Capture the cell that displays the provided text and extract its [X, Y] central coordinate. 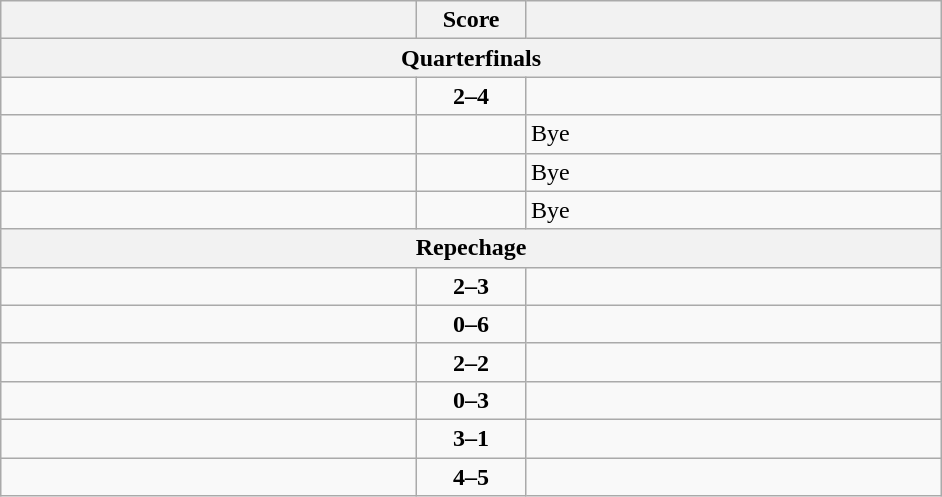
2–2 [472, 362]
Repechage [472, 248]
0–6 [472, 324]
Score [472, 20]
0–3 [472, 400]
3–1 [472, 438]
Quarterfinals [472, 58]
2–4 [472, 96]
2–3 [472, 286]
4–5 [472, 477]
